Extract the [X, Y] coordinate from the center of the cell holding the provided text.  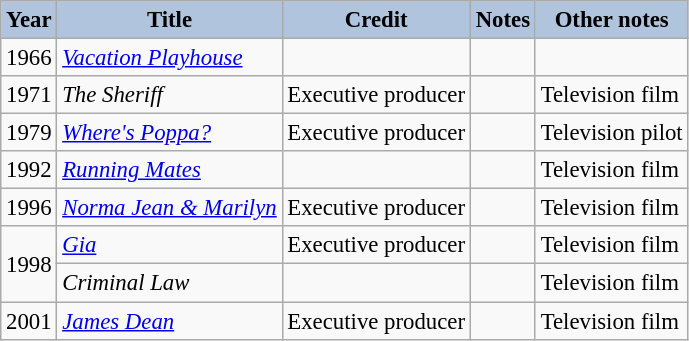
Gia [170, 245]
Year [29, 20]
1971 [29, 95]
1992 [29, 170]
Title [170, 20]
Running Mates [170, 170]
James Dean [170, 321]
Television pilot [612, 133]
1979 [29, 133]
Vacation Playhouse [170, 58]
Where's Poppa? [170, 133]
Norma Jean & Marilyn [170, 208]
2001 [29, 321]
1998 [29, 264]
1966 [29, 58]
1996 [29, 208]
Credit [376, 20]
The Sheriff [170, 95]
Criminal Law [170, 283]
Notes [502, 20]
Other notes [612, 20]
